Return [x, y] of the center of cell containing provided text 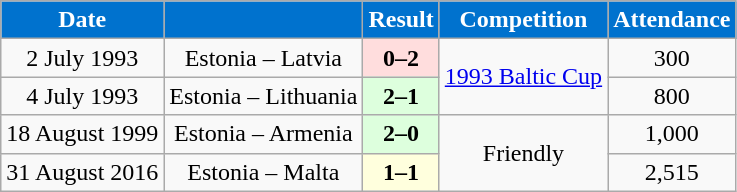
Estonia – Armenia [264, 134]
31 August 2016 [82, 172]
0–2 [401, 58]
4 July 1993 [82, 96]
Result [401, 20]
2–1 [401, 96]
300 [672, 58]
2,515 [672, 172]
Estonia – Lithuania [264, 96]
Friendly [523, 153]
Date [82, 20]
2 July 1993 [82, 58]
2–0 [401, 134]
Attendance [672, 20]
Estonia – Malta [264, 172]
Competition [523, 20]
18 August 1999 [82, 134]
Estonia – Latvia [264, 58]
1993 Baltic Cup [523, 77]
1,000 [672, 134]
800 [672, 96]
1–1 [401, 172]
